Pinpoint the cell where the given text exists, returning its [X, Y] midpoint coordinate. 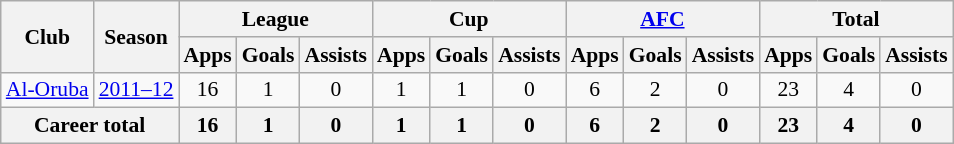
Career total [90, 126]
AFC [663, 19]
Club [48, 36]
Total [856, 19]
Cup [469, 19]
League [275, 19]
2011–12 [136, 90]
Season [136, 36]
Al-Oruba [48, 90]
